Search for the cell housing the specified text and yield its [x, y] center coordinate. 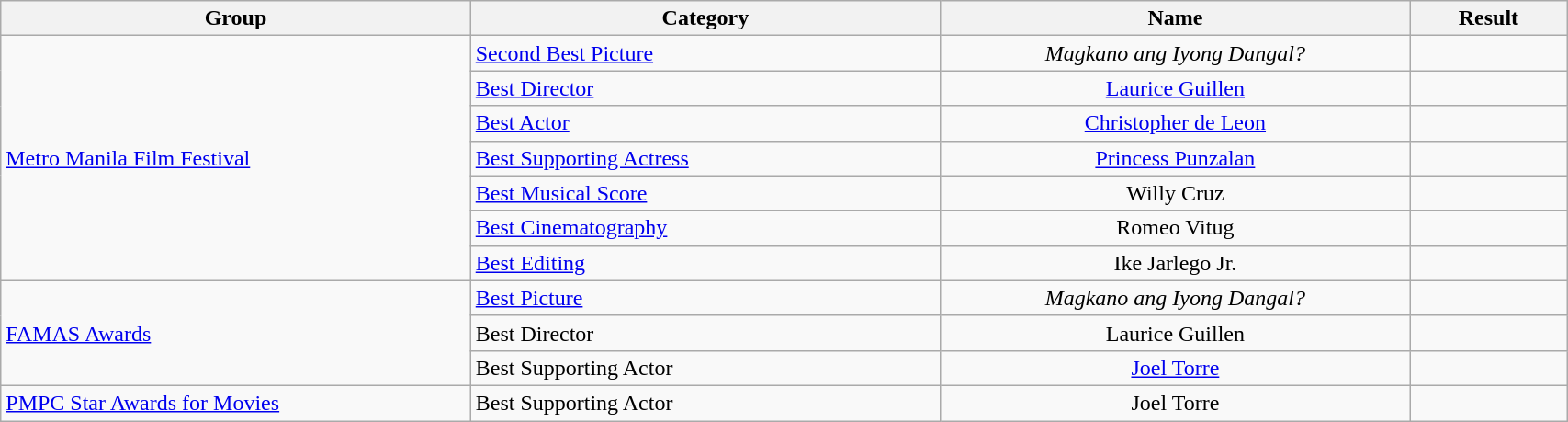
Princess Punzalan [1176, 158]
Best Picture [705, 298]
Best Editing [705, 263]
Christopher de Leon [1176, 123]
Second Best Picture [705, 53]
FAMAS Awards [235, 333]
Best Supporting Actress [705, 158]
Ike Jarlego Jr. [1176, 263]
Best Cinematography [705, 228]
Best Actor [705, 123]
Metro Manila Film Festival [235, 158]
Group [235, 18]
Category [705, 18]
PMPC Star Awards for Movies [235, 403]
Romeo Vitug [1176, 228]
Name [1176, 18]
Result [1488, 18]
Best Musical Score [705, 193]
Willy Cruz [1176, 193]
